Scan for the cell matching the given text and deliver its [x, y] coordinate at center. 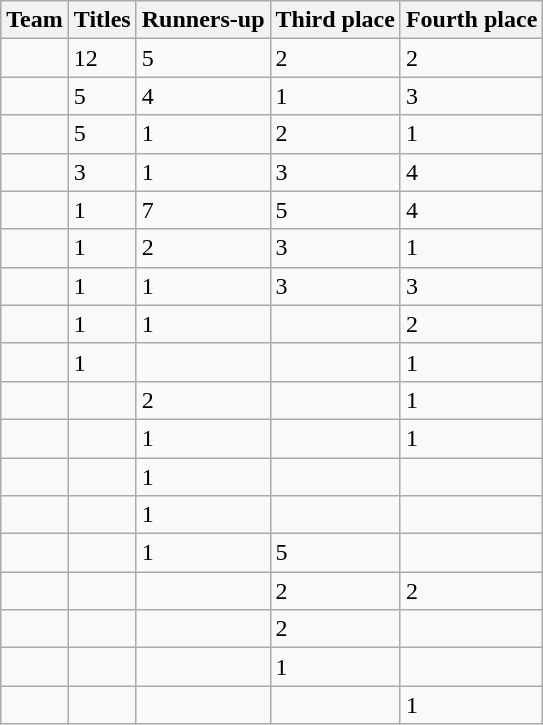
Team [35, 20]
Third place [335, 20]
Runners-up [203, 20]
Titles [102, 20]
7 [203, 210]
Fourth place [471, 20]
12 [102, 58]
